Return (X, Y) of the center of cell containing provided text 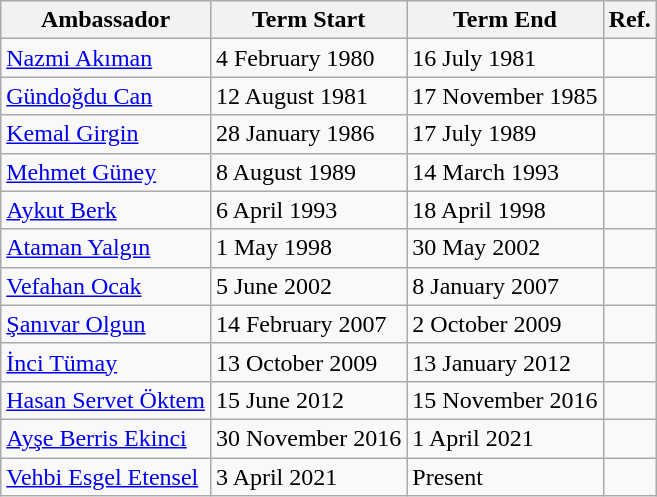
13 January 2012 (505, 362)
Ataman Yalgın (106, 248)
13 October 2009 (308, 362)
Present (505, 477)
30 November 2016 (308, 438)
Mehmet Güney (106, 172)
Vehbi Esgel Etensel (106, 477)
5 June 2002 (308, 286)
1 May 1998 (308, 248)
18 April 1998 (505, 210)
Term Start (308, 20)
2 October 2009 (505, 324)
Ref. (630, 20)
30 May 2002 (505, 248)
15 November 2016 (505, 400)
16 July 1981 (505, 58)
Ambassador (106, 20)
12 August 1981 (308, 96)
6 April 1993 (308, 210)
3 April 2021 (308, 477)
Term End (505, 20)
14 February 2007 (308, 324)
15 June 2012 (308, 400)
8 January 2007 (505, 286)
Hasan Servet Öktem (106, 400)
Vefahan Ocak (106, 286)
17 July 1989 (505, 134)
28 January 1986 (308, 134)
Gündoğdu Can (106, 96)
Aykut Berk (106, 210)
8 August 1989 (308, 172)
Nazmi Akıman (106, 58)
17 November 1985 (505, 96)
Şanıvar Olgun (106, 324)
Ayşe Berris Ekinci (106, 438)
4 February 1980 (308, 58)
Kemal Girgin (106, 134)
1 April 2021 (505, 438)
İnci Tümay (106, 362)
14 March 1993 (505, 172)
